Provide the (X, Y) coordinate of the cell's center where the given text is located.  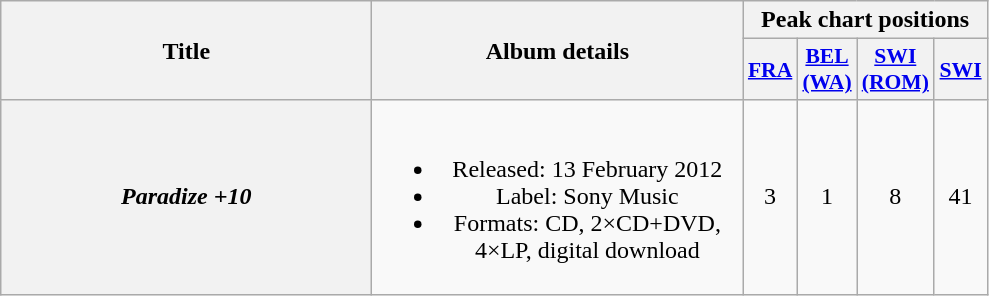
8 (896, 197)
Paradize +10 (186, 197)
Released: 13 February 2012Label: Sony MusicFormats: CD, 2×CD+DVD, 4×LP, digital download (558, 197)
41 (960, 197)
Peak chart positions (865, 20)
SWI(ROM) (896, 70)
SWI (960, 70)
3 (770, 197)
Album details (558, 50)
Title (186, 50)
BEL(WA) (826, 70)
FRA (770, 70)
1 (826, 197)
